Determine the [X, Y] coordinate at the center of the cell enclosing the given text.  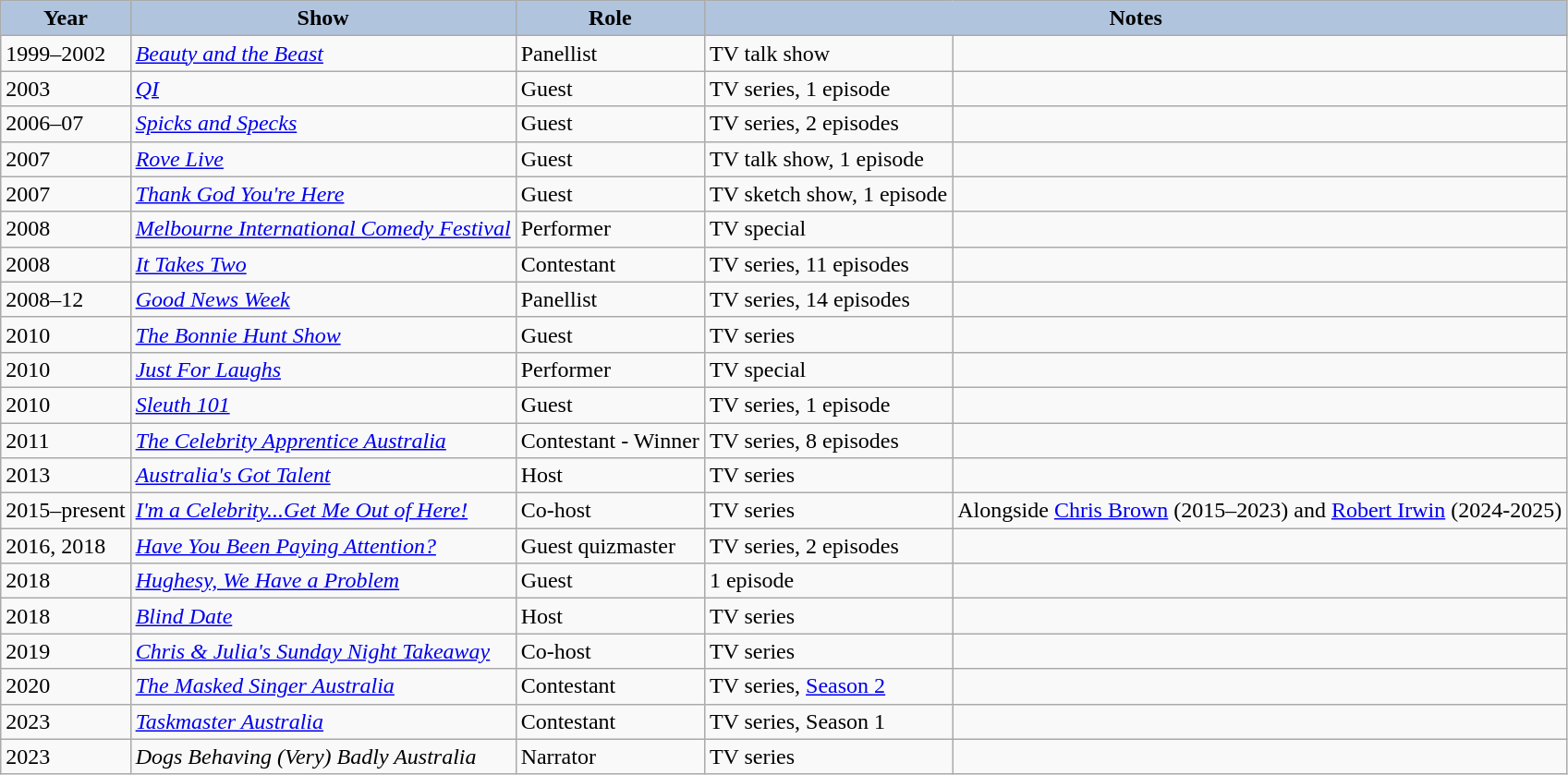
Have You Been Paying Attention? [323, 546]
I'm a Celebrity...Get Me Out of Here! [323, 511]
Narrator [610, 757]
The Masked Singer Australia [323, 686]
Contestant - Winner [610, 441]
2019 [66, 651]
Thank God You're Here [323, 194]
The Celebrity Apprentice Australia [323, 441]
Show [323, 18]
2006–07 [66, 124]
TV talk show, 1 episode [828, 159]
Role [610, 18]
Notes [1135, 18]
QI [323, 89]
Hughesy, We Have a Problem [323, 581]
TV series, 8 episodes [828, 441]
Sleuth 101 [323, 405]
Australia's Got Talent [323, 476]
Spicks and Specks [323, 124]
TV series, 11 episodes [828, 264]
Rove Live [323, 159]
The Bonnie Hunt Show [323, 334]
2016, 2018 [66, 546]
Good News Week [323, 299]
Beauty and the Beast [323, 54]
Taskmaster Australia [323, 721]
Alongside Chris Brown (2015–2023) and Robert Irwin (2024-2025) [1260, 511]
It Takes Two [323, 264]
Year [66, 18]
Blind Date [323, 616]
TV talk show [828, 54]
2020 [66, 686]
Melbourne International Comedy Festival [323, 229]
2011 [66, 441]
1 episode [828, 581]
TV sketch show, 1 episode [828, 194]
Chris & Julia's Sunday Night Takeaway [323, 651]
Dogs Behaving (Very) Badly Australia [323, 757]
1999–2002 [66, 54]
2008–12 [66, 299]
2015–present [66, 511]
2003 [66, 89]
TV series, Season 2 [828, 686]
TV series, 14 episodes [828, 299]
Just For Laughs [323, 369]
Guest quizmaster [610, 546]
TV series, Season 1 [828, 721]
2013 [66, 476]
